Return the (x, y) coordinate for the center point of the cell that contains the specified text.  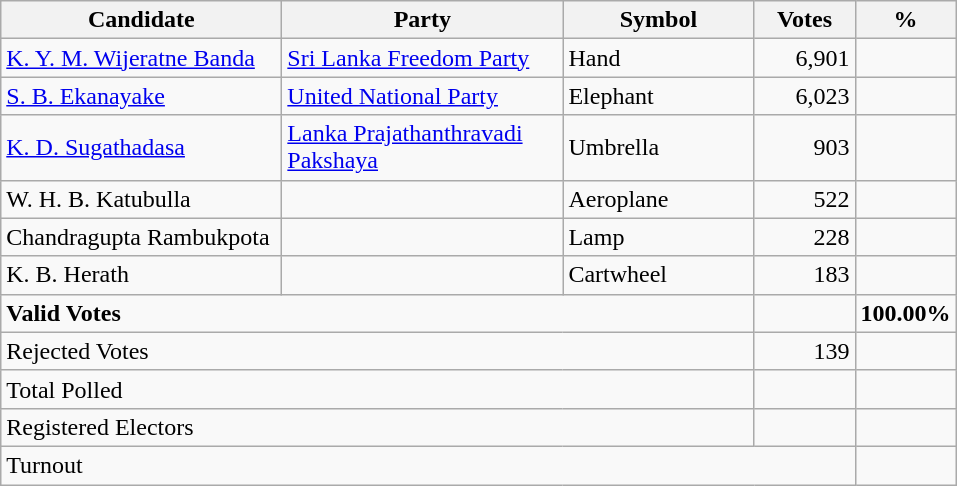
K. Y. M. Wijeratne Banda (142, 58)
903 (804, 148)
% (906, 20)
Elephant (658, 96)
Total Polled (378, 389)
Party (422, 20)
Lamp (658, 237)
139 (804, 351)
Cartwheel (658, 275)
6,023 (804, 96)
Candidate (142, 20)
Votes (804, 20)
S. B. Ekanayake (142, 96)
522 (804, 199)
W. H. B. Katubulla (142, 199)
Rejected Votes (378, 351)
Lanka Prajathanthravadi Pakshaya (422, 148)
Symbol (658, 20)
Turnout (428, 465)
United National Party (422, 96)
Registered Electors (378, 427)
K. D. Sugathadasa (142, 148)
Umbrella (658, 148)
6,901 (804, 58)
Aeroplane (658, 199)
Hand (658, 58)
100.00% (906, 313)
228 (804, 237)
183 (804, 275)
Chandragupta Rambukpota (142, 237)
Sri Lanka Freedom Party (422, 58)
Valid Votes (378, 313)
K. B. Herath (142, 275)
